Extract the [X, Y] coordinate from the center of the cell holding the provided text.  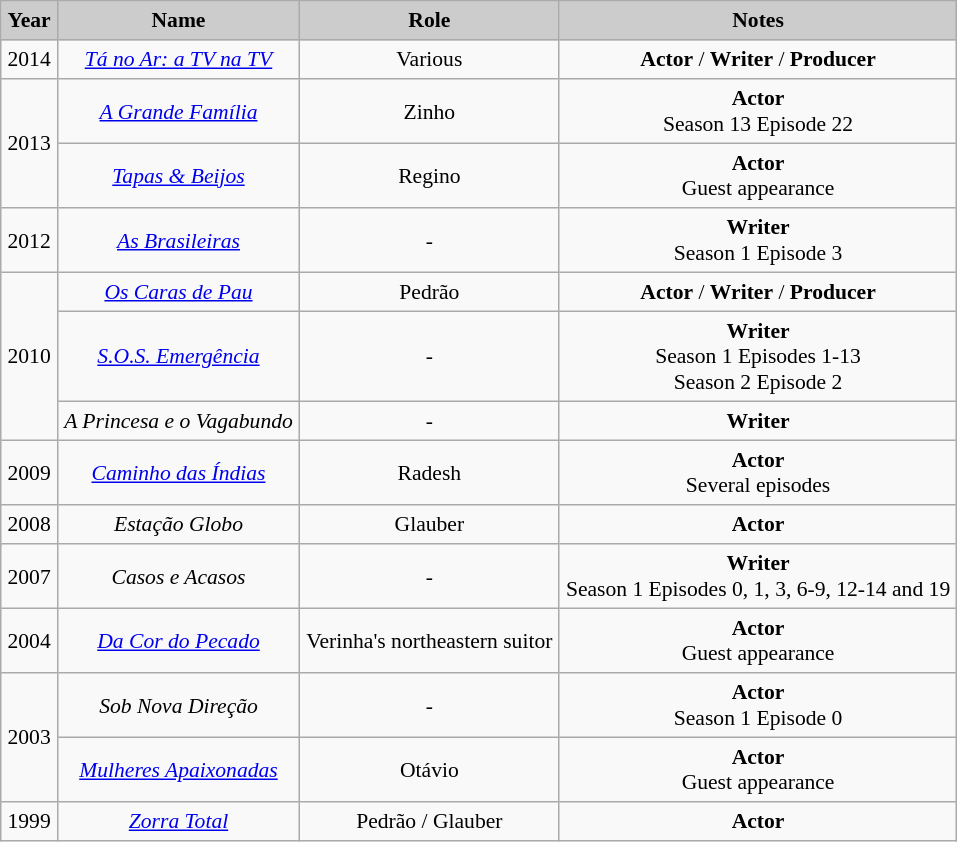
2004 [30, 640]
Estação Globo [178, 524]
Notes [758, 20]
Verinha's northeastern suitor [430, 640]
ActorSeason 13 Episode 22 [758, 111]
WriterSeason 1 Episodes 1-13Season 2 Episode 2 [758, 356]
Pedrão [430, 292]
WriterSeason 1 Episode 3 [758, 240]
Zorra Total [178, 822]
S.O.S. Emergência [178, 356]
ActorSeveral episodes [758, 472]
Pedrão / Glauber [430, 822]
Various [430, 60]
2010 [30, 356]
Radesh [430, 472]
Mulheres Apaixonadas [178, 769]
Zinho [430, 111]
Name [178, 20]
2007 [30, 576]
Regino [430, 175]
Casos e Acasos [178, 576]
Writer [758, 420]
WriterSeason 1 Episodes 0, 1, 3, 6-9, 12-14 and 19 [758, 576]
1999 [30, 822]
2003 [30, 738]
2009 [30, 472]
Tá no Ar: a TV na TV [178, 60]
Caminho das Índias [178, 472]
2008 [30, 524]
Tapas & Beijos [178, 175]
Role [430, 20]
Year [30, 20]
2012 [30, 240]
Glauber [430, 524]
As Brasileiras [178, 240]
Sob Nova Direção [178, 705]
A Princesa e o Vagabundo [178, 420]
Otávio [430, 769]
Da Cor do Pecado [178, 640]
2014 [30, 60]
Os Caras de Pau [178, 292]
ActorSeason 1 Episode 0 [758, 705]
2013 [30, 144]
A Grande Família [178, 111]
